Find where the given text appears and provide that cell's center as [x, y] coordinate. 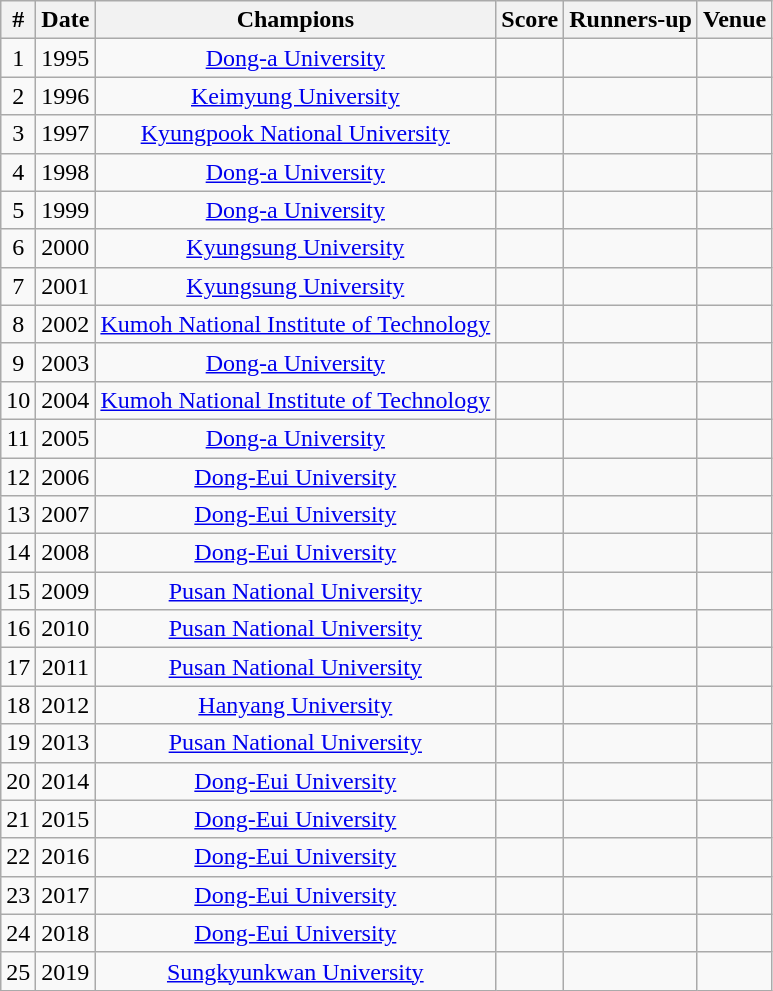
2002 [66, 324]
18 [18, 705]
2014 [66, 781]
17 [18, 667]
3 [18, 134]
Keimyung University [296, 96]
1 [18, 58]
13 [18, 515]
12 [18, 477]
15 [18, 591]
11 [18, 438]
1997 [66, 134]
2001 [66, 286]
1995 [66, 58]
2011 [66, 667]
2005 [66, 438]
2017 [66, 895]
Date [66, 20]
2012 [66, 705]
2009 [66, 591]
Venue [734, 20]
Hanyang University [296, 705]
25 [18, 971]
22 [18, 857]
2010 [66, 629]
16 [18, 629]
6 [18, 248]
23 [18, 895]
21 [18, 819]
2018 [66, 933]
1998 [66, 172]
2019 [66, 971]
10 [18, 400]
2015 [66, 819]
2007 [66, 515]
Runners-up [631, 20]
Kyungpook National University [296, 134]
9 [18, 362]
1999 [66, 210]
2004 [66, 400]
20 [18, 781]
7 [18, 286]
2003 [66, 362]
2000 [66, 248]
2 [18, 96]
14 [18, 553]
Champions [296, 20]
24 [18, 933]
2006 [66, 477]
Score [530, 20]
1996 [66, 96]
2016 [66, 857]
2008 [66, 553]
# [18, 20]
8 [18, 324]
2013 [66, 743]
4 [18, 172]
Sungkyunkwan University [296, 971]
5 [18, 210]
19 [18, 743]
